From the cell containing the given text, extract its center point as (x, y) coordinate. 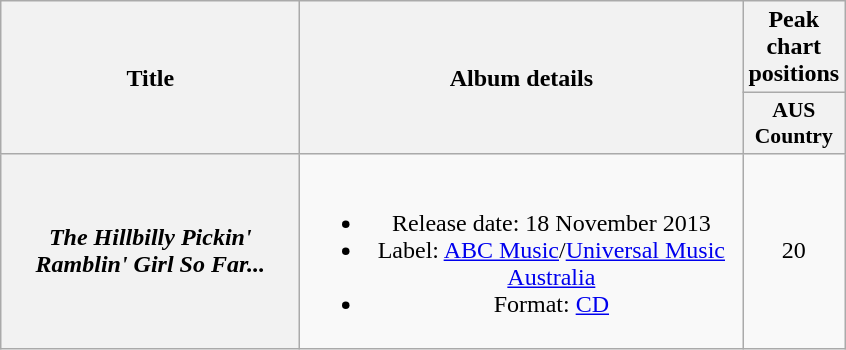
The Hillbilly Pickin' Ramblin' Girl So Far... (150, 251)
Title (150, 78)
20 (794, 251)
Album details (522, 78)
AUS Country (794, 124)
Peak chart positions (794, 47)
Release date: 18 November 2013Label: ABC Music/Universal Music AustraliaFormat: CD (522, 251)
